Capture the cell that displays the provided text and extract its [X, Y] central coordinate. 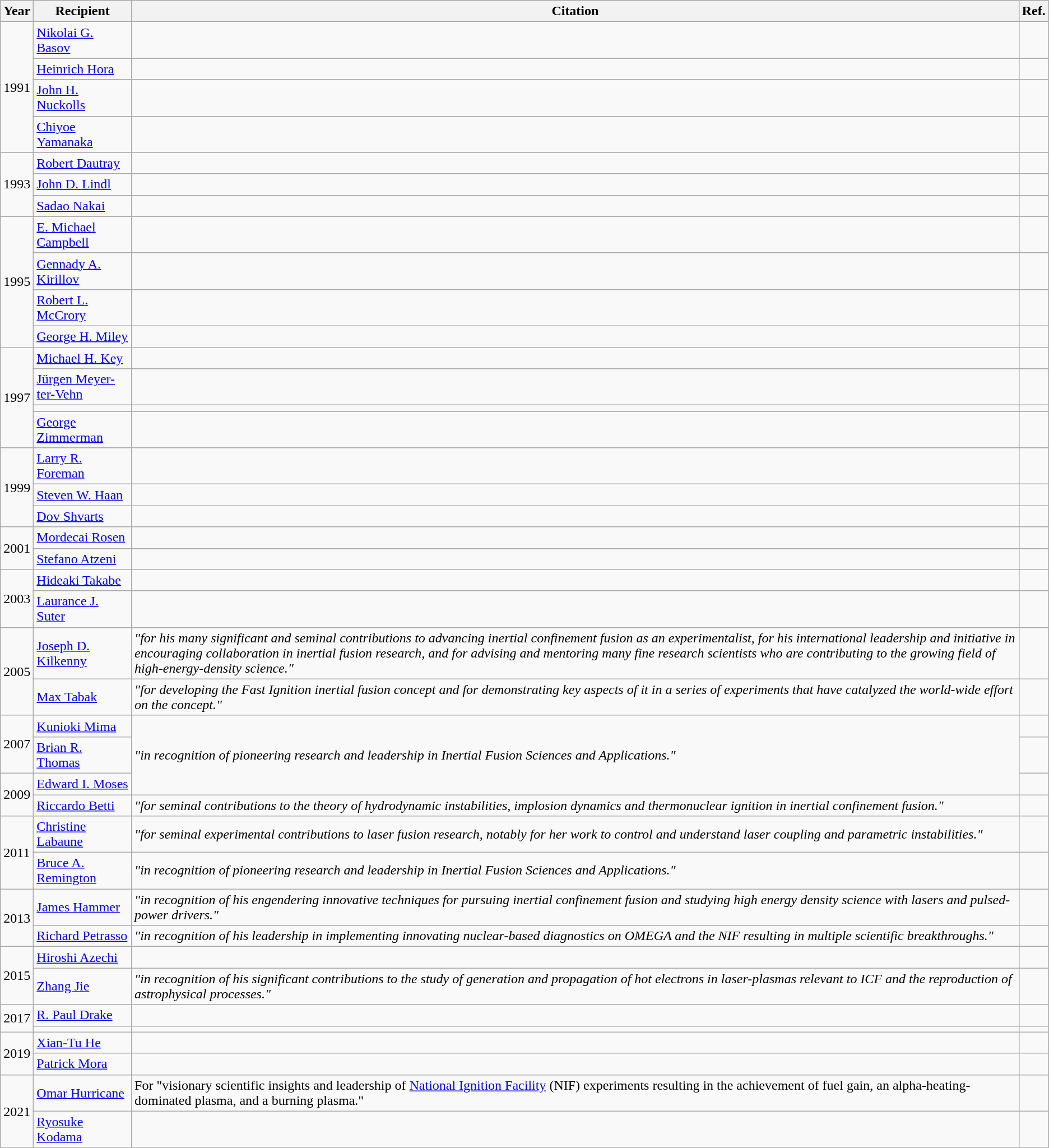
Heinrich Hora [83, 69]
Recipient [83, 11]
2015 [17, 975]
2013 [17, 918]
Jürgen Meyer-ter-Vehn [83, 387]
Hiroshi Azechi [83, 957]
Kunioki Mima [83, 726]
1997 [17, 398]
George Zimmerman [83, 429]
Max Tabak [83, 697]
2003 [17, 599]
Christine Labaune [83, 834]
1993 [17, 184]
Larry R. Foreman [83, 466]
Patrick Mora [83, 1064]
Ryosuke Kodama [83, 1129]
Riccardo Betti [83, 806]
Omar Hurricane [83, 1093]
Joseph D. Kilkenny [83, 653]
John H. Nuckolls [83, 98]
2007 [17, 744]
E. Michael Campbell [83, 234]
2001 [17, 548]
Citation [575, 11]
James Hammer [83, 907]
Gennady A. Kirillov [83, 271]
Dov Shvarts [83, 516]
2011 [17, 853]
John D. Lindl [83, 184]
Hideaki Takabe [83, 580]
Nikolai G. Basov [83, 40]
Bruce A. Remington [83, 871]
Laurance J. Suter [83, 609]
2017 [17, 1018]
Year [17, 11]
Stefano Atzeni [83, 559]
Ref. [1033, 11]
Sadao Nakai [83, 206]
Xian-Tu He [83, 1043]
1999 [17, 488]
Robert Dautray [83, 163]
Mordecai Rosen [83, 538]
R. Paul Drake [83, 1015]
Zhang Jie [83, 987]
2021 [17, 1111]
Edward I. Moses [83, 784]
Robert L. McCrory [83, 307]
Richard Petrasso [83, 936]
Steven W. Haan [83, 495]
Chiyoe Yamanaka [83, 135]
2009 [17, 794]
1995 [17, 281]
1991 [17, 87]
Michael H. Key [83, 358]
Brian R. Thomas [83, 754]
2019 [17, 1053]
2005 [17, 672]
George H. Miley [83, 336]
